Extract the [X, Y] coordinate from the center of the cell holding the provided text.  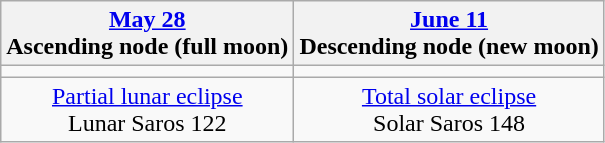
May 28Ascending node (full moon) [148, 34]
June 11Descending node (new moon) [449, 34]
Total solar eclipseSolar Saros 148 [449, 110]
Partial lunar eclipseLunar Saros 122 [148, 110]
